Capture the cell that displays the provided text and extract its (x, y) central coordinate. 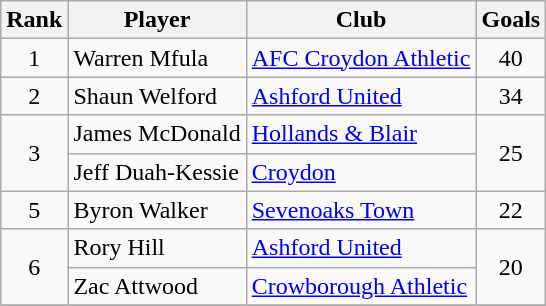
6 (34, 267)
Shaun Welford (157, 96)
James McDonald (157, 134)
Rank (34, 20)
5 (34, 210)
Crowborough Athletic (361, 286)
Jeff Duah-Kessie (157, 172)
20 (511, 267)
Goals (511, 20)
Sevenoaks Town (361, 210)
Hollands & Blair (361, 134)
AFC Croydon Athletic (361, 58)
25 (511, 153)
22 (511, 210)
34 (511, 96)
40 (511, 58)
Rory Hill (157, 248)
Warren Mfula (157, 58)
2 (34, 96)
Croydon (361, 172)
Byron Walker (157, 210)
1 (34, 58)
Player (157, 20)
Zac Attwood (157, 286)
3 (34, 153)
Club (361, 20)
